Determine the [x, y] coordinate at the center of the cell enclosing the given text.  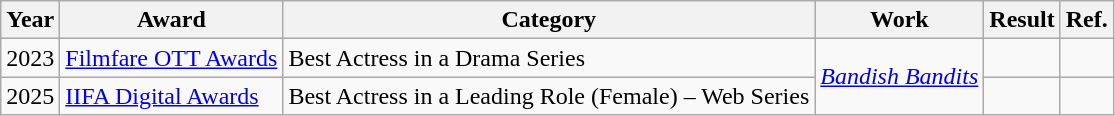
Best Actress in a Leading Role (Female) – Web Series [549, 96]
Category [549, 20]
Work [900, 20]
Bandish Bandits [900, 77]
Award [172, 20]
Ref. [1086, 20]
Result [1022, 20]
IIFA Digital Awards [172, 96]
2023 [30, 58]
2025 [30, 96]
Year [30, 20]
Filmfare OTT Awards [172, 58]
Best Actress in a Drama Series [549, 58]
